Detect which cell encompasses the target text, then output its [X, Y] center coordinate. 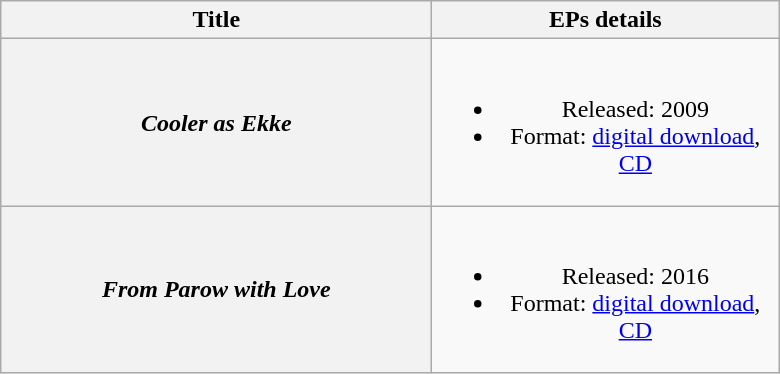
Title [216, 20]
Cooler as Ekke [216, 122]
Released: 2016Format: digital download, CD [606, 290]
EPs details [606, 20]
From Parow with Love [216, 290]
Released: 2009Format: digital download, CD [606, 122]
